For the text-containing cell, return its midpoint in (X, Y) coordinate format. 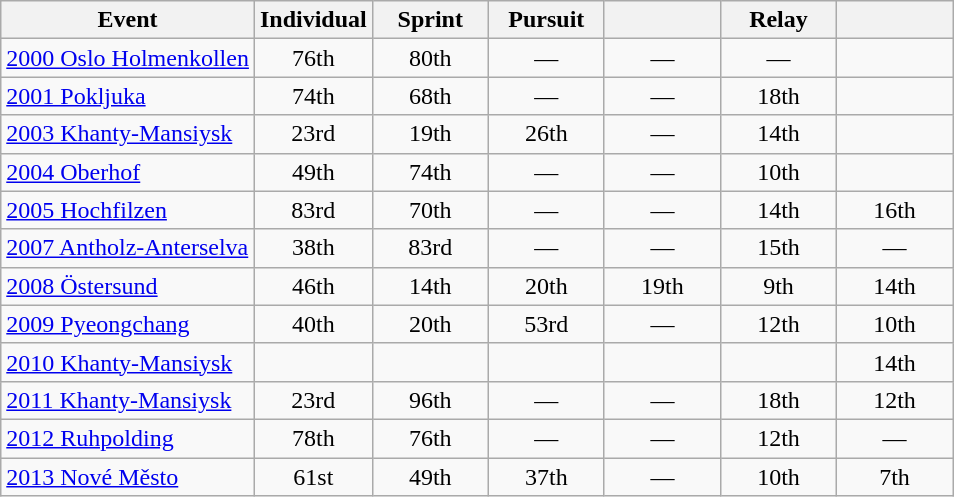
78th (313, 438)
68th (430, 96)
9th (778, 286)
70th (430, 210)
16th (895, 210)
40th (313, 324)
2001 Pokljuka (128, 96)
2003 Khanty-Mansiysk (128, 134)
2004 Oberhof (128, 172)
2013 Nové Město (128, 477)
2010 Khanty-Mansiysk (128, 362)
2008 Östersund (128, 286)
61st (313, 477)
46th (313, 286)
Sprint (430, 20)
53rd (546, 324)
2009 Pyeongchang (128, 324)
Individual (313, 20)
Pursuit (546, 20)
7th (895, 477)
26th (546, 134)
2007 Antholz-Anterselva (128, 248)
2012 Ruhpolding (128, 438)
37th (546, 477)
38th (313, 248)
15th (778, 248)
2011 Khanty-Mansiysk (128, 400)
80th (430, 58)
96th (430, 400)
2000 Oslo Holmenkollen (128, 58)
Event (128, 20)
2005 Hochfilzen (128, 210)
Relay (778, 20)
